For the text-containing cell, return its midpoint in [x, y] coordinate format. 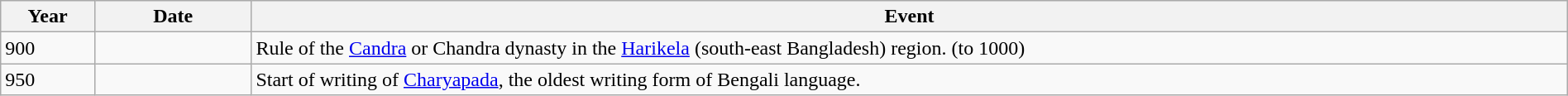
Event [910, 17]
950 [48, 79]
Date [172, 17]
Rule of the Candra or Chandra dynasty in the Harikela (south-east Bangladesh) region. (to 1000) [910, 48]
900 [48, 48]
Year [48, 17]
Start of writing of Charyapada, the oldest writing form of Bengali language. [910, 79]
